Find where the given text appears and provide that cell's center as (x, y) coordinate. 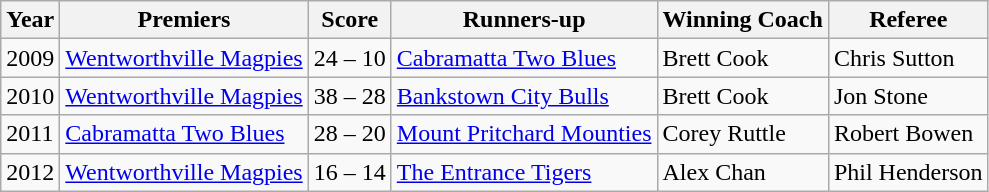
Robert Bowen (908, 134)
16 – 14 (350, 172)
Year (30, 20)
24 – 10 (350, 58)
Corey Ruttle (742, 134)
Mount Pritchard Mounties (524, 134)
2012 (30, 172)
2009 (30, 58)
Bankstown City Bulls (524, 96)
Referee (908, 20)
2010 (30, 96)
Jon Stone (908, 96)
Winning Coach (742, 20)
Runners-up (524, 20)
Premiers (184, 20)
Phil Henderson (908, 172)
Score (350, 20)
Alex Chan (742, 172)
38 – 28 (350, 96)
The Entrance Tigers (524, 172)
Chris Sutton (908, 58)
28 – 20 (350, 134)
2011 (30, 134)
